Identify which cell holds the provided text, then report its (X, Y) central coordinate. 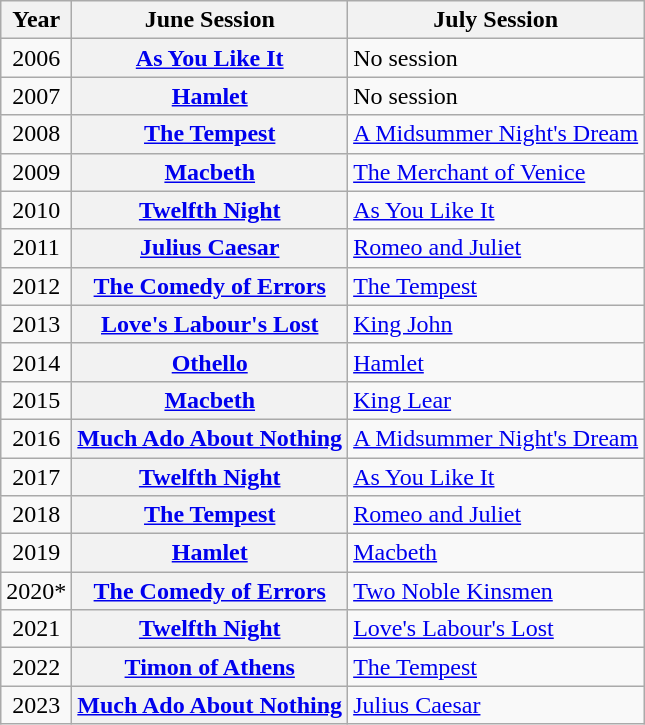
2006 (36, 58)
King John (496, 324)
2011 (36, 248)
2009 (36, 172)
Year (36, 20)
2018 (36, 515)
2019 (36, 553)
2016 (36, 438)
June Session (210, 20)
2023 (36, 705)
King Lear (496, 400)
2022 (36, 667)
The Merchant of Venice (496, 172)
2007 (36, 96)
2012 (36, 286)
2017 (36, 477)
2013 (36, 324)
Timon of Athens (210, 667)
2010 (36, 210)
Othello (210, 362)
2008 (36, 134)
2021 (36, 629)
2015 (36, 400)
Two Noble Kinsmen (496, 591)
July Session (496, 20)
2014 (36, 362)
2020* (36, 591)
